Output the [X, Y] coordinate of the center of the cell containing the given text.  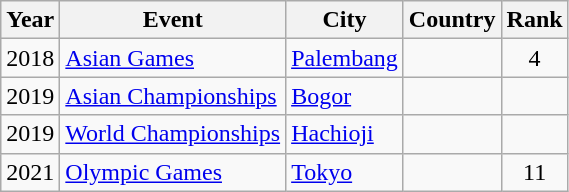
Tokyo [345, 172]
Year [30, 20]
11 [534, 172]
2021 [30, 172]
Bogor [345, 96]
World Championships [173, 134]
Country [452, 20]
Palembang [345, 58]
Rank [534, 20]
Olympic Games [173, 172]
2018 [30, 58]
Hachioji [345, 134]
City [345, 20]
4 [534, 58]
Asian Championships [173, 96]
Asian Games [173, 58]
Event [173, 20]
